Capture the cell that displays the provided text and extract its (X, Y) central coordinate. 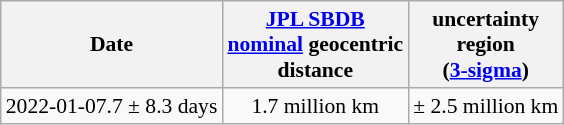
Date (112, 44)
JPL SBDBnominal geocentricdistance (315, 44)
2022-01-07.7 ± 8.3 days (112, 106)
± 2.5 million km (486, 106)
uncertaintyregion(3-sigma) (486, 44)
1.7 million km (315, 106)
